Find where the given text appears and provide that cell's center as (X, Y) coordinate. 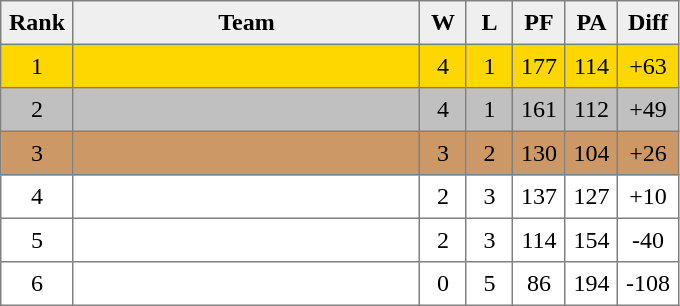
194 (591, 284)
L (489, 23)
-108 (648, 284)
Diff (648, 23)
PA (591, 23)
6 (38, 284)
104 (591, 153)
Rank (38, 23)
154 (591, 240)
112 (591, 110)
161 (539, 110)
-40 (648, 240)
+10 (648, 197)
0 (443, 284)
+49 (648, 110)
137 (539, 197)
+63 (648, 66)
86 (539, 284)
177 (539, 66)
+26 (648, 153)
Team (246, 23)
127 (591, 197)
130 (539, 153)
PF (539, 23)
W (443, 23)
